Return (X, Y) of the center of cell containing provided text 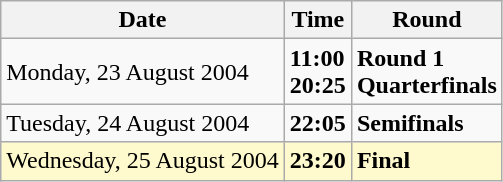
Wednesday, 25 August 2004 (143, 161)
Date (143, 20)
23:20 (318, 161)
Round (426, 20)
Monday, 23 August 2004 (143, 72)
Tuesday, 24 August 2004 (143, 123)
Semifinals (426, 123)
11:0020:25 (318, 72)
Time (318, 20)
22:05 (318, 123)
Final (426, 161)
Round 1Quarterfinals (426, 72)
